Determine the (x, y) coordinate at the center of the cell enclosing the given text.  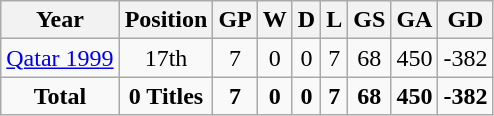
0 Titles (166, 96)
L (334, 20)
17th (166, 58)
GA (414, 20)
Total (60, 96)
W (274, 20)
GP (235, 20)
Qatar 1999 (60, 58)
Position (166, 20)
Year (60, 20)
GS (370, 20)
D (306, 20)
GD (466, 20)
